Output the (X, Y) coordinate of the center of the cell containing the given text.  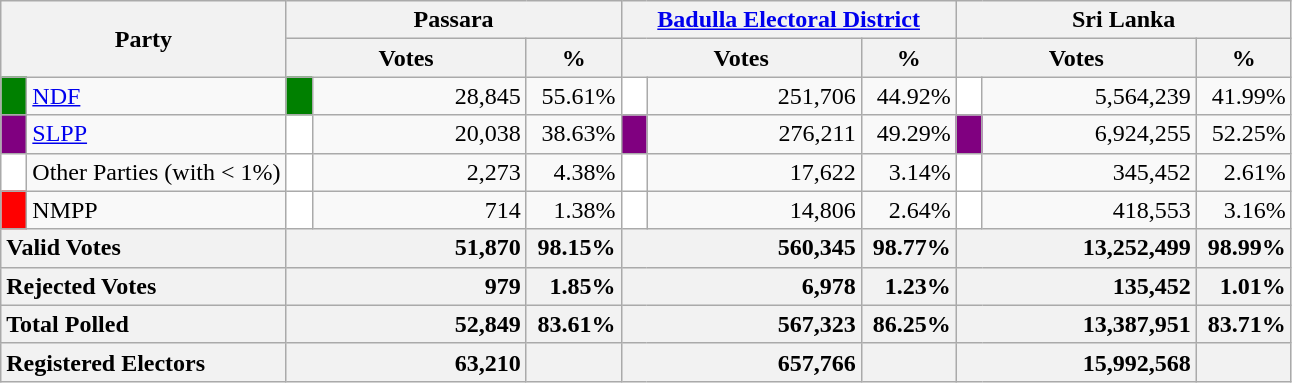
Other Parties (with < 1%) (156, 172)
418,553 (1089, 210)
83.61% (574, 324)
13,387,951 (1076, 324)
13,252,499 (1076, 248)
28,845 (419, 96)
52.25% (1244, 134)
979 (406, 286)
Passara (454, 20)
41.99% (1244, 96)
567,323 (741, 324)
251,706 (754, 96)
63,210 (406, 362)
276,211 (754, 134)
Rejected Votes (144, 286)
49.29% (908, 134)
Party (144, 39)
98.99% (1244, 248)
NDF (156, 96)
98.15% (574, 248)
14,806 (754, 210)
714 (419, 210)
17,622 (754, 172)
3.16% (1244, 210)
86.25% (908, 324)
3.14% (908, 172)
1.23% (908, 286)
Sri Lanka (1124, 20)
6,978 (741, 286)
38.63% (574, 134)
15,992,568 (1076, 362)
98.77% (908, 248)
1.01% (1244, 286)
1.85% (574, 286)
657,766 (741, 362)
20,038 (419, 134)
Valid Votes (144, 248)
2,273 (419, 172)
44.92% (908, 96)
NMPP (156, 210)
560,345 (741, 248)
Badulla Electoral District (788, 20)
51,870 (406, 248)
1.38% (574, 210)
Total Polled (144, 324)
2.61% (1244, 172)
345,452 (1089, 172)
135,452 (1076, 286)
6,924,255 (1089, 134)
52,849 (406, 324)
5,564,239 (1089, 96)
83.71% (1244, 324)
SLPP (156, 134)
Registered Electors (144, 362)
2.64% (908, 210)
55.61% (574, 96)
4.38% (574, 172)
